Detect which cell encompasses the target text, then output its [x, y] center coordinate. 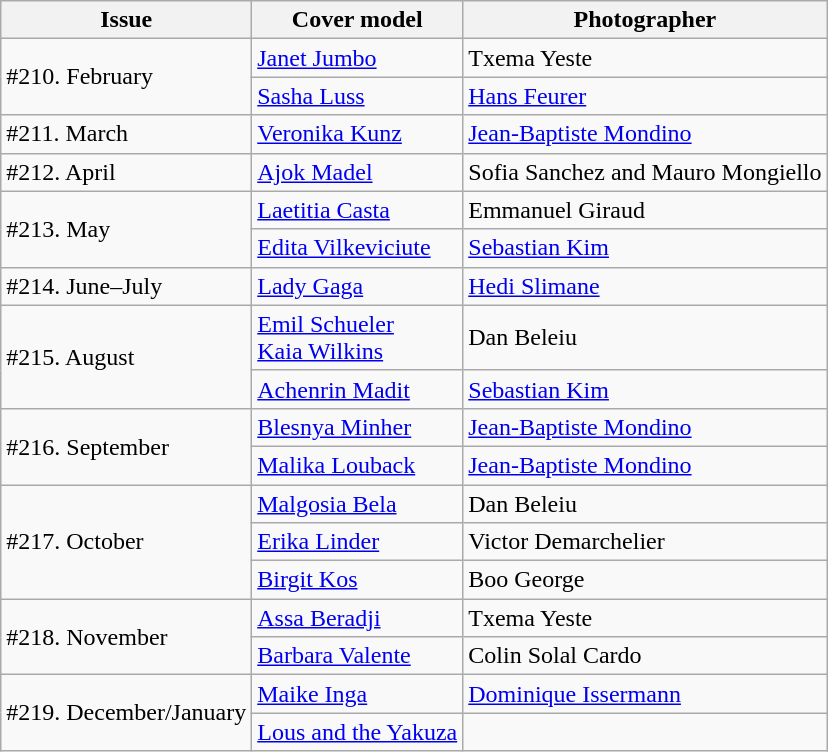
Cover model [358, 20]
#210. February [126, 77]
#218. November [126, 637]
Veronika Kunz [358, 134]
Laetitia Casta [358, 210]
Blesnya Minher [358, 427]
Assa Beradji [358, 618]
Hedi Slimane [645, 286]
Sasha Luss [358, 96]
Malgosia Bela [358, 503]
Lady Gaga [358, 286]
#211. March [126, 134]
Sofia Sanchez and Mauro Mongiello [645, 172]
Photographer [645, 20]
Lous and the Yakuza [358, 732]
Dominique Issermann [645, 694]
Edita Vilkeviciute [358, 248]
#216. September [126, 446]
Janet Jumbo [358, 58]
Hans Feurer [645, 96]
Colin Solal Cardo [645, 656]
Birgit Kos [358, 580]
#214. June–July [126, 286]
Achenrin Madit [358, 389]
Barbara Valente [358, 656]
Erika Linder [358, 542]
#217. October [126, 541]
Maike Inga [358, 694]
#213. May [126, 229]
Issue [126, 20]
#215. August [126, 356]
Ajok Madel [358, 172]
Boo George [645, 580]
#212. April [126, 172]
#219. December/January [126, 713]
Victor Demarchelier [645, 542]
Emil SchuelerKaia Wilkins [358, 338]
Emmanuel Giraud [645, 210]
Malika Louback [358, 465]
